Scan for the cell matching the given text and deliver its (X, Y) coordinate at center. 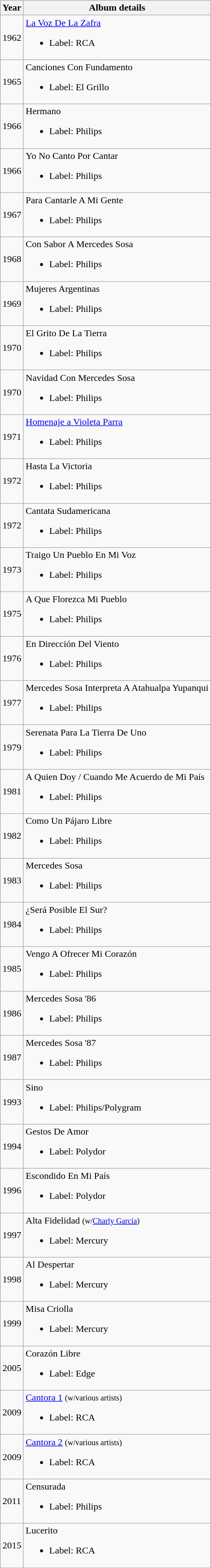
Serenata Para La Tierra De UnoLabel: Philips (117, 747)
1969 (12, 304)
Con Sabor A Mercedes SosaLabel: Philips (117, 259)
1973 (12, 570)
Vengo A Ofrecer Mi CorazónLabel: Philips (117, 969)
Como Un Pájaro LibreLabel: Philips (117, 836)
Homenaje a Violeta ParraLabel: Philips (117, 436)
1987 (12, 1058)
CensuradaLabel: Philips (117, 1501)
1999 (12, 1324)
Para Cantarle A Mi GenteLabel: Philips (117, 215)
Yo No Canto Por CantarLabel: Philips (117, 170)
1997 (12, 1235)
Navidad Con Mercedes SosaLabel: Philips (117, 392)
1979 (12, 747)
Gestos De AmorLabel: Polydor (117, 1146)
1982 (12, 836)
1998 (12, 1280)
1977 (12, 703)
Corazón LibreLabel: Edge (117, 1368)
A Quien Doy / Cuando Me Acuerdo de Mi PaísLabel: Philips (117, 792)
1967 (12, 215)
1985 (12, 969)
Mercedes Sosa '87Label: Philips (117, 1058)
1983 (12, 880)
Misa CriollaLabel: Mercury (117, 1324)
Canciones Con FundamentoLabel: El Grillo (117, 82)
SinoLabel: Philips/Polygram (117, 1102)
1984 (12, 924)
1962 (12, 38)
Mujeres ArgentinasLabel: Philips (117, 304)
Mercedes Sosa '86Label: Philips (117, 1013)
2005 (12, 1368)
Year (12, 8)
Album details (117, 8)
La Voz De La ZafraLabel: RCA (117, 38)
1965 (12, 82)
1994 (12, 1146)
Alta Fidelidad (w/Charly García)Label: Mercury (117, 1235)
Escondido En Mi PaísLabel: Polydor (117, 1190)
1996 (12, 1190)
Hasta La VictoriaLabel: Philips (117, 481)
Cantata SudamericanaLabel: Philips (117, 525)
2015 (12, 1546)
¿Será Posible El Sur?Label: Philips (117, 924)
A Que Florezca Mi PuebloLabel: Philips (117, 614)
1986 (12, 1013)
1975 (12, 614)
Cantora 1 (w/various artists)Label: RCA (117, 1412)
El Grito De La TierraLabel: Philips (117, 348)
Cantora 2 (w/various artists)Label: RCA (117, 1457)
2011 (12, 1501)
Traigo Un Pueblo En Mi VozLabel: Philips (117, 570)
Mercedes Sosa Interpreta A Atahualpa YupanquiLabel: Philips (117, 703)
1981 (12, 792)
1976 (12, 658)
En Dirección Del VientoLabel: Philips (117, 658)
Al DespertarLabel: Mercury (117, 1280)
1971 (12, 436)
LuceritoLabel: RCA (117, 1546)
HermanoLabel: Philips (117, 126)
Mercedes SosaLabel: Philips (117, 880)
1968 (12, 259)
1993 (12, 1102)
